Capture the cell that displays the provided text and extract its [X, Y] central coordinate. 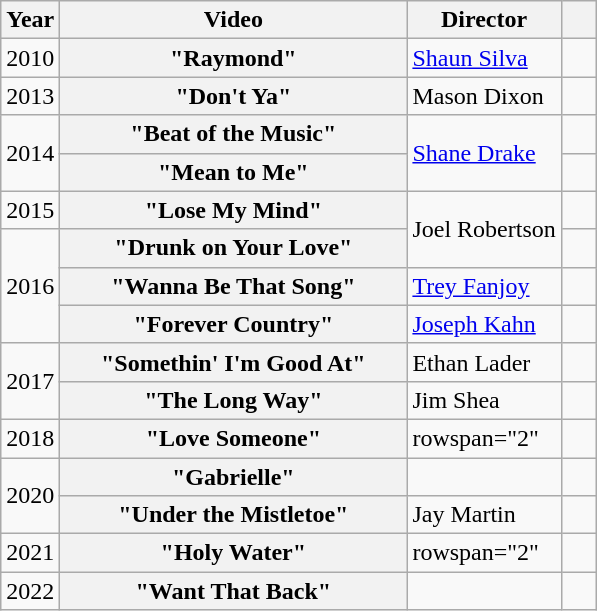
"Lose My Mind" [234, 210]
Video [234, 20]
Mason Dixon [484, 96]
2017 [30, 381]
"Don't Ya" [234, 96]
Joseph Kahn [484, 324]
2015 [30, 210]
"The Long Way" [234, 400]
Joel Robertson [484, 229]
"Raymond" [234, 58]
"Beat of the Music" [234, 134]
2021 [30, 553]
2020 [30, 496]
Jim Shea [484, 400]
Shane Drake [484, 153]
Ethan Lader [484, 362]
Director [484, 20]
2018 [30, 438]
Shaun Silva [484, 58]
Trey Fanjoy [484, 286]
"Forever Country" [234, 324]
"Want That Back" [234, 591]
"Love Someone" [234, 438]
"Drunk on Your Love" [234, 248]
2016 [30, 286]
2014 [30, 153]
Jay Martin [484, 515]
Year [30, 20]
2013 [30, 96]
"Gabrielle" [234, 477]
2010 [30, 58]
"Mean to Me" [234, 172]
"Somethin' I'm Good At" [234, 362]
"Under the Mistletoe" [234, 515]
"Wanna Be That Song" [234, 286]
"Holy Water" [234, 553]
2022 [30, 591]
